Search for the cell housing the specified text and yield its [X, Y] center coordinate. 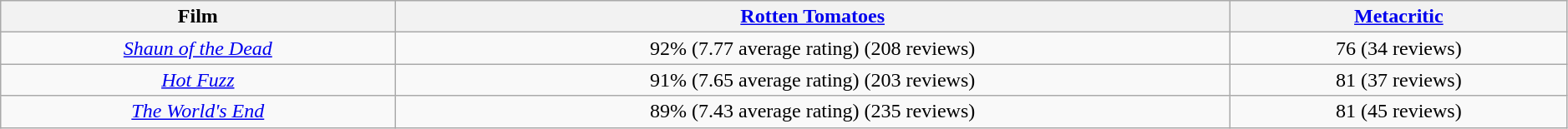
Shaun of the Dead [198, 48]
Metacritic [1398, 17]
81 (45 reviews) [1398, 112]
Rotten Tomatoes [813, 17]
91% (7.65 average rating) (203 reviews) [813, 80]
Film [198, 17]
89% (7.43 average rating) (235 reviews) [813, 112]
76 (34 reviews) [1398, 48]
The World's End [198, 112]
81 (37 reviews) [1398, 80]
92% (7.77 average rating) (208 reviews) [813, 48]
Hot Fuzz [198, 80]
